Locate the cell with the specified text and output its (X, Y) center coordinate. 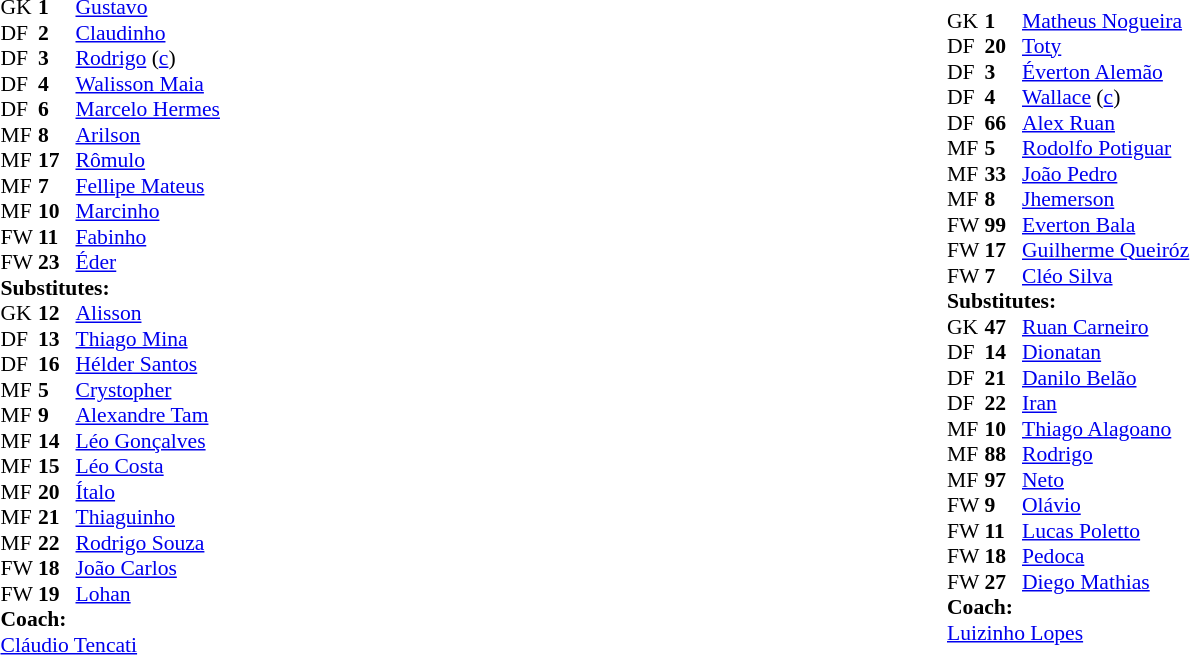
99 (1003, 224)
19 (57, 594)
Lohan (148, 594)
Lucas Poletto (1106, 530)
Rodrigo Souza (148, 543)
Rômulo (148, 161)
66 (1003, 122)
Guilherme Queiróz (1106, 250)
Crystopher (148, 390)
Diego Mathias (1106, 581)
Éverton Alemão (1106, 71)
Marcelo Hermes (148, 109)
16 (57, 365)
João Pedro (1106, 173)
Ruan Carneiro (1106, 326)
Hélder Santos (148, 365)
Marcinho (148, 211)
33 (1003, 173)
Neto (1106, 479)
97 (1003, 479)
Everton Bala (1106, 224)
Matheus Nogueira (1106, 20)
Luizinho Lopes (1068, 632)
Thiago Alagoano (1106, 428)
Dionatan (1106, 352)
Wallace (c) (1106, 97)
Iran (1106, 403)
Arilson (148, 135)
João Carlos (148, 569)
Pedoca (1106, 556)
88 (1003, 454)
12 (57, 313)
23 (57, 263)
Olávio (1106, 505)
13 (57, 339)
Ítalo (148, 492)
Fabinho (148, 237)
1 (1003, 20)
Léo Costa (148, 467)
Alisson (148, 313)
Rodolfo Potiguar (1106, 148)
Alex Ruan (1106, 122)
2 (57, 33)
Éder (148, 263)
Walisson Maia (148, 84)
Fellipe Mateus (148, 186)
Alexandre Tam (148, 415)
Léo Gonçalves (148, 441)
27 (1003, 581)
6 (57, 109)
15 (57, 467)
Toty (1106, 46)
Rodrigo (c) (148, 59)
47 (1003, 326)
Danilo Belão (1106, 377)
Thiago Mina (148, 339)
Claudinho (148, 33)
Jhemerson (1106, 199)
Thiaguinho (148, 517)
Cléo Silva (1106, 275)
Rodrigo (1106, 454)
